Extract the (X, Y) coordinate from the center of the cell holding the provided text.  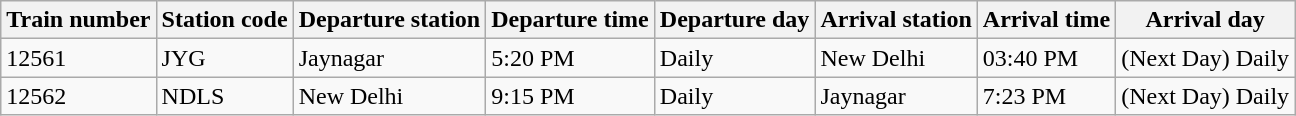
9:15 PM (570, 96)
Arrival day (1206, 20)
Station code (224, 20)
Arrival time (1046, 20)
7:23 PM (1046, 96)
JYG (224, 58)
5:20 PM (570, 58)
Train number (78, 20)
03:40 PM (1046, 58)
12562 (78, 96)
Departure day (734, 20)
Departure station (390, 20)
Arrival station (896, 20)
Departure time (570, 20)
12561 (78, 58)
NDLS (224, 96)
